Locate the cell with the specified text and output its (x, y) center coordinate. 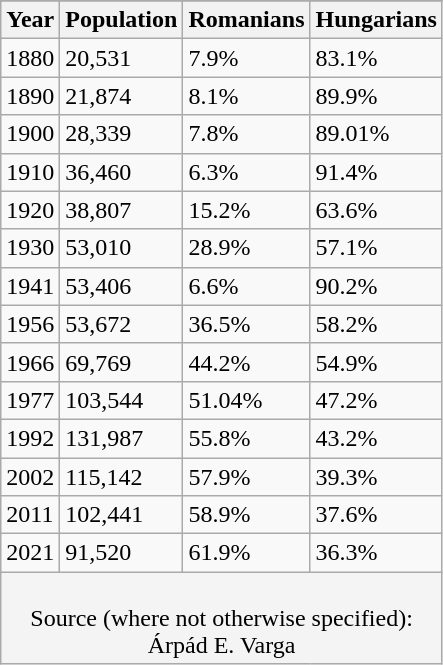
89.01% (376, 134)
20,531 (122, 58)
43.2% (376, 438)
1930 (30, 248)
57.1% (376, 248)
51.04% (246, 400)
Source (where not otherwise specified):Árpád E. Varga (222, 618)
115,142 (122, 477)
58.9% (246, 515)
38,807 (122, 210)
2021 (30, 553)
44.2% (246, 362)
28,339 (122, 134)
Year (30, 20)
103,544 (122, 400)
1992 (30, 438)
57.9% (246, 477)
1977 (30, 400)
61.9% (246, 553)
1890 (30, 96)
89.9% (376, 96)
Romanians (246, 20)
1941 (30, 286)
91.4% (376, 172)
69,769 (122, 362)
1920 (30, 210)
Population (122, 20)
36,460 (122, 172)
91,520 (122, 553)
21,874 (122, 96)
54.9% (376, 362)
47.2% (376, 400)
102,441 (122, 515)
1910 (30, 172)
1880 (30, 58)
7.8% (246, 134)
15.2% (246, 210)
6.3% (246, 172)
63.6% (376, 210)
7.9% (246, 58)
2002 (30, 477)
1956 (30, 324)
6.6% (246, 286)
90.2% (376, 286)
53,406 (122, 286)
36.5% (246, 324)
39.3% (376, 477)
28.9% (246, 248)
53,672 (122, 324)
83.1% (376, 58)
131,987 (122, 438)
58.2% (376, 324)
8.1% (246, 96)
55.8% (246, 438)
53,010 (122, 248)
36.3% (376, 553)
37.6% (376, 515)
2011 (30, 515)
1966 (30, 362)
1900 (30, 134)
Hungarians (376, 20)
